For the text-containing cell, return its midpoint in [X, Y] coordinate format. 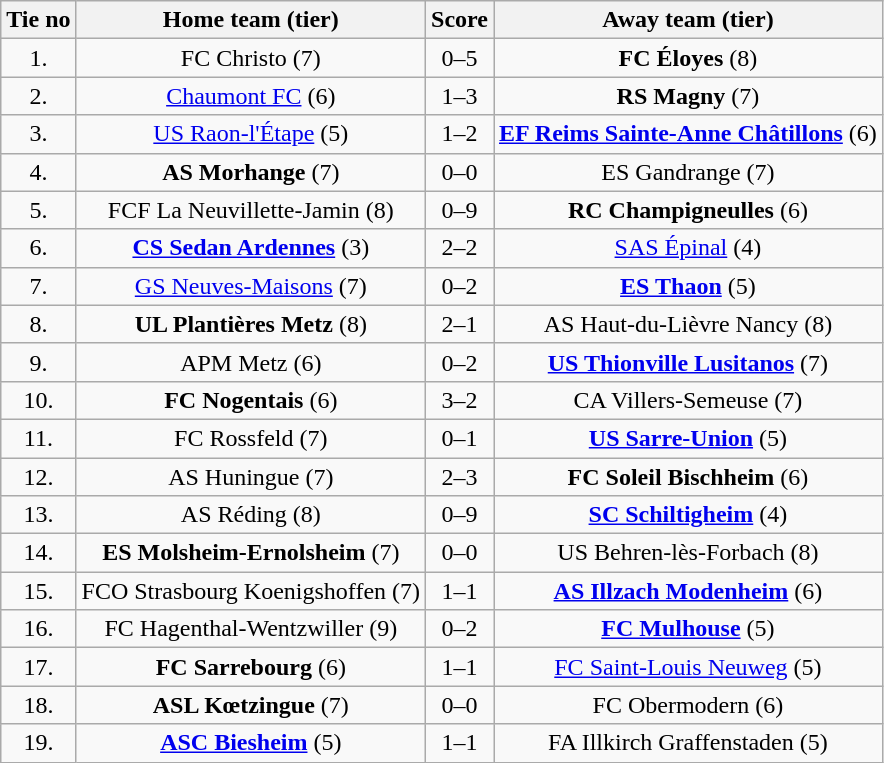
FC Hagenthal-Wentzwiller (9) [251, 629]
FC Sarrebourg (6) [251, 667]
AS Huningue (7) [251, 477]
FCF La Neuvillette-Jamin (8) [251, 210]
19. [38, 743]
7. [38, 286]
5. [38, 210]
Away team (tier) [688, 20]
AS Illzach Modenheim (6) [688, 591]
18. [38, 705]
FC Mulhouse (5) [688, 629]
Chaumont FC (6) [251, 96]
11. [38, 438]
APM Metz (6) [251, 362]
3. [38, 134]
FA Illkirch Graffenstaden (5) [688, 743]
8. [38, 324]
EF Reims Sainte-Anne Châtillons (6) [688, 134]
2. [38, 96]
ES Gandrange (7) [688, 172]
CA Villers-Semeuse (7) [688, 400]
2–2 [460, 248]
FC Soleil Bischheim (6) [688, 477]
ES Thaon (5) [688, 286]
1–3 [460, 96]
14. [38, 553]
SC Schiltigheim (4) [688, 515]
AS Réding (8) [251, 515]
FC Saint-Louis Neuweg (5) [688, 667]
RC Champigneulles (6) [688, 210]
1. [38, 58]
15. [38, 591]
GS Neuves-Maisons (7) [251, 286]
ASL Kœtzingue (7) [251, 705]
2–1 [460, 324]
US Raon-l'Étape (5) [251, 134]
FC Christo (7) [251, 58]
Score [460, 20]
3–2 [460, 400]
AS Haut-du-Lièvre Nancy (8) [688, 324]
UL Plantières Metz (8) [251, 324]
AS Morhange (7) [251, 172]
SAS Épinal (4) [688, 248]
9. [38, 362]
CS Sedan Ardennes (3) [251, 248]
ES Molsheim-Ernolsheim (7) [251, 553]
US Behren-lès-Forbach (8) [688, 553]
16. [38, 629]
RS Magny (7) [688, 96]
10. [38, 400]
FC Rossfeld (7) [251, 438]
Tie no [38, 20]
US Thionville Lusitanos (7) [688, 362]
2–3 [460, 477]
FC Éloyes (8) [688, 58]
0–1 [460, 438]
6. [38, 248]
ASC Biesheim (5) [251, 743]
1–2 [460, 134]
4. [38, 172]
FCO Strasbourg Koenigshoffen (7) [251, 591]
17. [38, 667]
Home team (tier) [251, 20]
FC Nogentais (6) [251, 400]
FC Obermodern (6) [688, 705]
0–5 [460, 58]
US Sarre-Union (5) [688, 438]
12. [38, 477]
13. [38, 515]
